Provide the [x, y] coordinate of the cell's center where the given text is located.  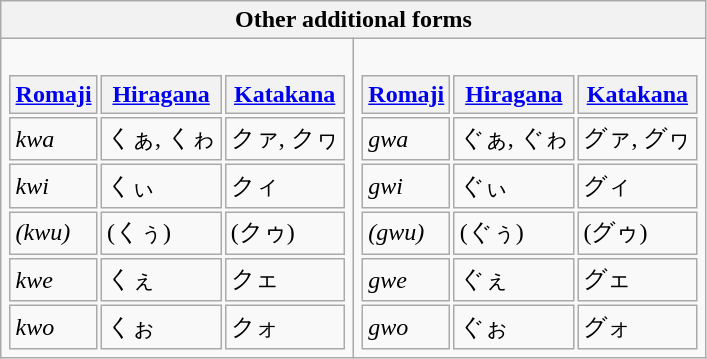
Other additional forms [354, 20]
gwa [406, 139]
kwa [54, 139]
(ぐぅ) [514, 233]
(グゥ) [638, 233]
kwe [54, 280]
ぐぇ [514, 280]
ぐぉ [514, 327]
クァ, クヮ [284, 139]
Romaji Hiragana Katakana kwa くぁ, くゎ クァ, クヮ kwi くぃ クィ (kwu) (くぅ) (クゥ) kwe くぇ クェ kwo くぉ クォ [178, 198]
(gwu) [406, 233]
(クゥ) [284, 233]
Romaji Hiragana Katakana gwa ぐぁ, ぐゎ グァ, グヮ gwi ぐぃ グィ (gwu) (ぐぅ) (グゥ) gwe ぐぇ グェ gwo ぐぉ グォ [530, 198]
kwi [54, 186]
くぉ [162, 327]
くぃ [162, 186]
クェ [284, 280]
クィ [284, 186]
(くぅ) [162, 233]
グェ [638, 280]
gwo [406, 327]
ぐぁ, ぐゎ [514, 139]
グァ, グヮ [638, 139]
kwo [54, 327]
gwi [406, 186]
グィ [638, 186]
くぁ, くゎ [162, 139]
ぐぃ [514, 186]
グォ [638, 327]
gwe [406, 280]
クォ [284, 327]
(kwu) [54, 233]
くぇ [162, 280]
